Pinpoint the cell where the given text exists, returning its (X, Y) midpoint coordinate. 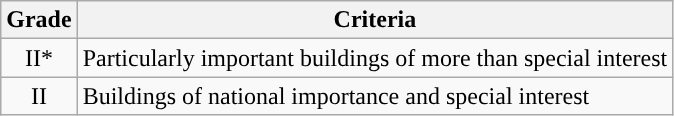
Criteria (375, 20)
Grade (39, 20)
II (39, 96)
Particularly important buildings of more than special interest (375, 58)
Buildings of national importance and special interest (375, 96)
II* (39, 58)
